Capture the cell that displays the provided text and extract its (X, Y) central coordinate. 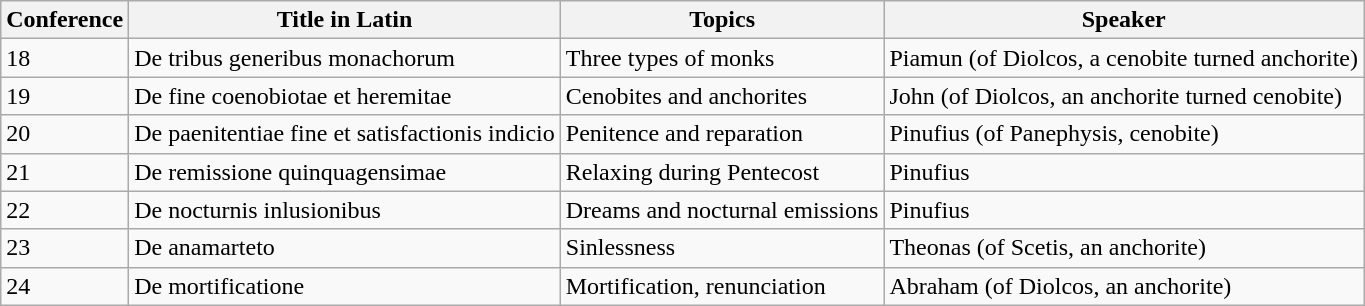
Dreams and nocturnal emissions (722, 210)
De paenitentiae fine et satisfactionis indicio (345, 134)
John (of Diolcos, an anchorite turned cenobite) (1124, 96)
22 (65, 210)
De nocturnis inlusionibus (345, 210)
De remissione quinquagensimae (345, 172)
21 (65, 172)
24 (65, 286)
Mortification, renunciation (722, 286)
Title in Latin (345, 20)
Sinlessness (722, 248)
De mortificatione (345, 286)
De tribus generibus monachorum (345, 58)
Conference (65, 20)
Three types of monks (722, 58)
De fine coenobiotae et heremitae (345, 96)
Theonas (of Scetis, an anchorite) (1124, 248)
Cenobites and anchorites (722, 96)
Topics (722, 20)
19 (65, 96)
20 (65, 134)
Abraham (of Diolcos, an anchorite) (1124, 286)
18 (65, 58)
Penitence and reparation (722, 134)
Pinufius (of Panephysis, cenobite) (1124, 134)
Speaker (1124, 20)
De anamarteto (345, 248)
23 (65, 248)
Piamun (of Diolcos, a cenobite turned anchorite) (1124, 58)
Relaxing during Pentecost (722, 172)
